For the text-containing cell, return its midpoint in (x, y) coordinate format. 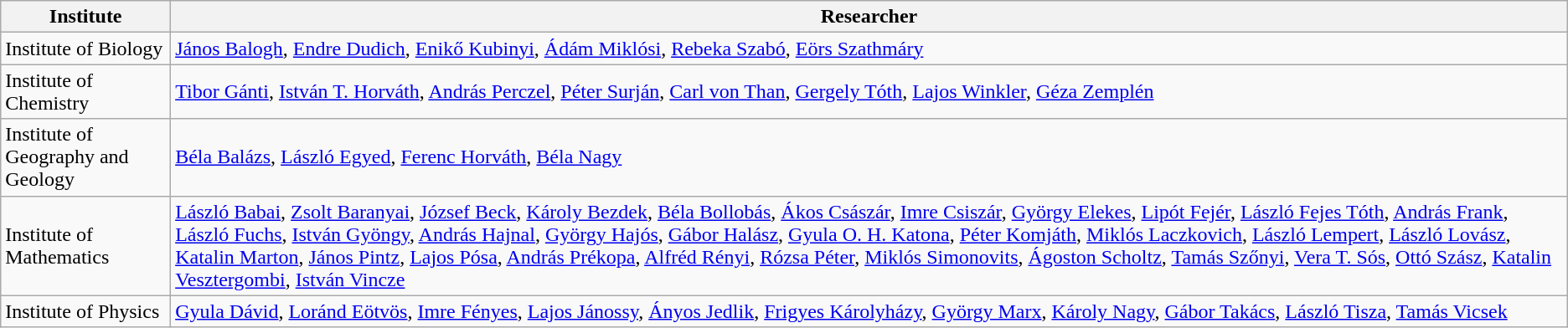
Institute of Physics (85, 311)
Institute of Chemistry (85, 92)
Researcher (869, 17)
Institute of Geography and Geology (85, 157)
Tibor Gánti, István T. Horváth, András Perczel, Péter Surján, Carl von Than, Gergely Tóth, Lajos Winkler, Géza Zemplén (869, 92)
Institute of Mathematics (85, 246)
Béla Balázs, László Egyed, Ferenc Horváth, Béla Nagy (869, 157)
János Balogh, Endre Dudich, Enikő Kubinyi, Ádám Miklósi, Rebeka Szabó, Eörs Szathmáry (869, 49)
Institute (85, 17)
Institute of Biology (85, 49)
